For the text-containing cell, return its midpoint in [x, y] coordinate format. 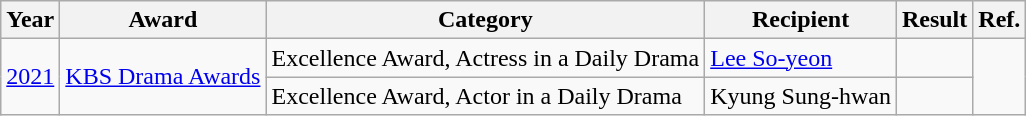
Result [934, 20]
Kyung Sung-hwan [801, 96]
Award [163, 20]
2021 [30, 77]
Recipient [801, 20]
Ref. [1000, 20]
Year [30, 20]
Lee So-yeon [801, 58]
Excellence Award, Actor in a Daily Drama [486, 96]
Category [486, 20]
KBS Drama Awards [163, 77]
Excellence Award, Actress in a Daily Drama [486, 58]
